Extract the [X, Y] coordinate from the center of the cell holding the provided text.  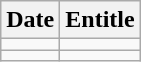
Date [30, 20]
Entitle [100, 20]
